Identify which cell holds the provided text, then report its [X, Y] central coordinate. 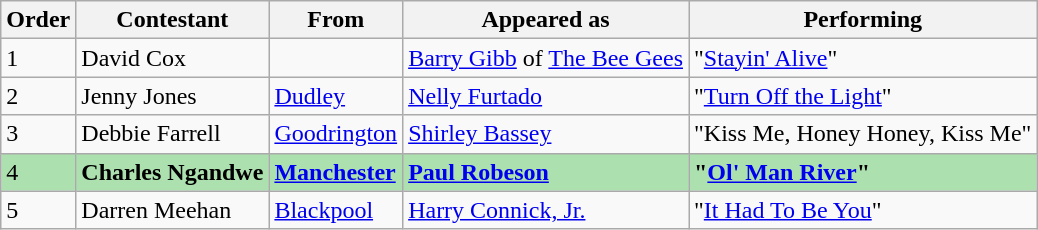
Debbie Farrell [172, 134]
5 [38, 210]
Harry Connick, Jr. [546, 210]
Dudley [336, 96]
Performing [862, 20]
4 [38, 172]
"Stayin' Alive" [862, 58]
Shirley Bassey [546, 134]
Manchester [336, 172]
From [336, 20]
Charles Ngandwe [172, 172]
Appeared as [546, 20]
Nelly Furtado [546, 96]
Barry Gibb of The Bee Gees [546, 58]
1 [38, 58]
Order [38, 20]
2 [38, 96]
Jenny Jones [172, 96]
Contestant [172, 20]
"Ol' Man River" [862, 172]
3 [38, 134]
"Kiss Me, Honey Honey, Kiss Me" [862, 134]
"Turn Off the Light" [862, 96]
"It Had To Be You" [862, 210]
Darren Meehan [172, 210]
David Cox [172, 58]
Goodrington [336, 134]
Paul Robeson [546, 172]
Blackpool [336, 210]
